Scan for the cell matching the given text and deliver its (X, Y) coordinate at center. 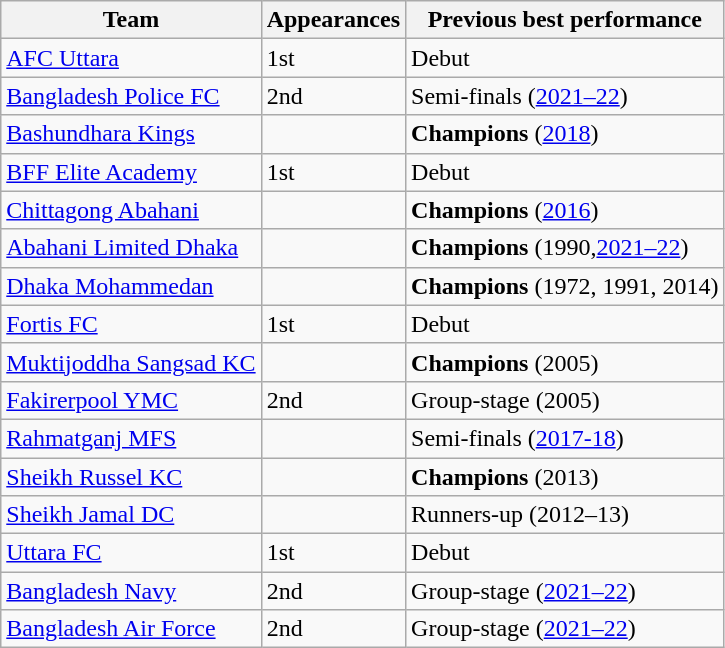
Champions (1990,2021–22) (565, 248)
Bangladesh Navy (131, 591)
Sheikh Jamal DC (131, 515)
Chittagong Abahani (131, 210)
Bangladesh Police FC (131, 96)
Bashundhara Kings (131, 134)
Fortis FC (131, 324)
Champions (2005) (565, 362)
BFF Elite Academy (131, 172)
Dhaka Mohammedan (131, 286)
Champions (2018) (565, 134)
Appearances (333, 20)
Uttara FC (131, 553)
Fakirerpool YMC (131, 400)
Previous best performance (565, 20)
Abahani Limited Dhaka (131, 248)
Semi-finals (2021–22) (565, 96)
Champions (2013) (565, 477)
AFC Uttara (131, 58)
Champions (2016) (565, 210)
Semi-finals (2017-18) (565, 438)
Group-stage (2005) (565, 400)
Champions (1972, 1991, 2014) (565, 286)
Team (131, 20)
Runners-up (2012–13) (565, 515)
Bangladesh Air Force (131, 629)
Muktijoddha Sangsad KC (131, 362)
Rahmatganj MFS (131, 438)
Sheikh Russel KC (131, 477)
